Detect which cell encompasses the target text, then output its (x, y) center coordinate. 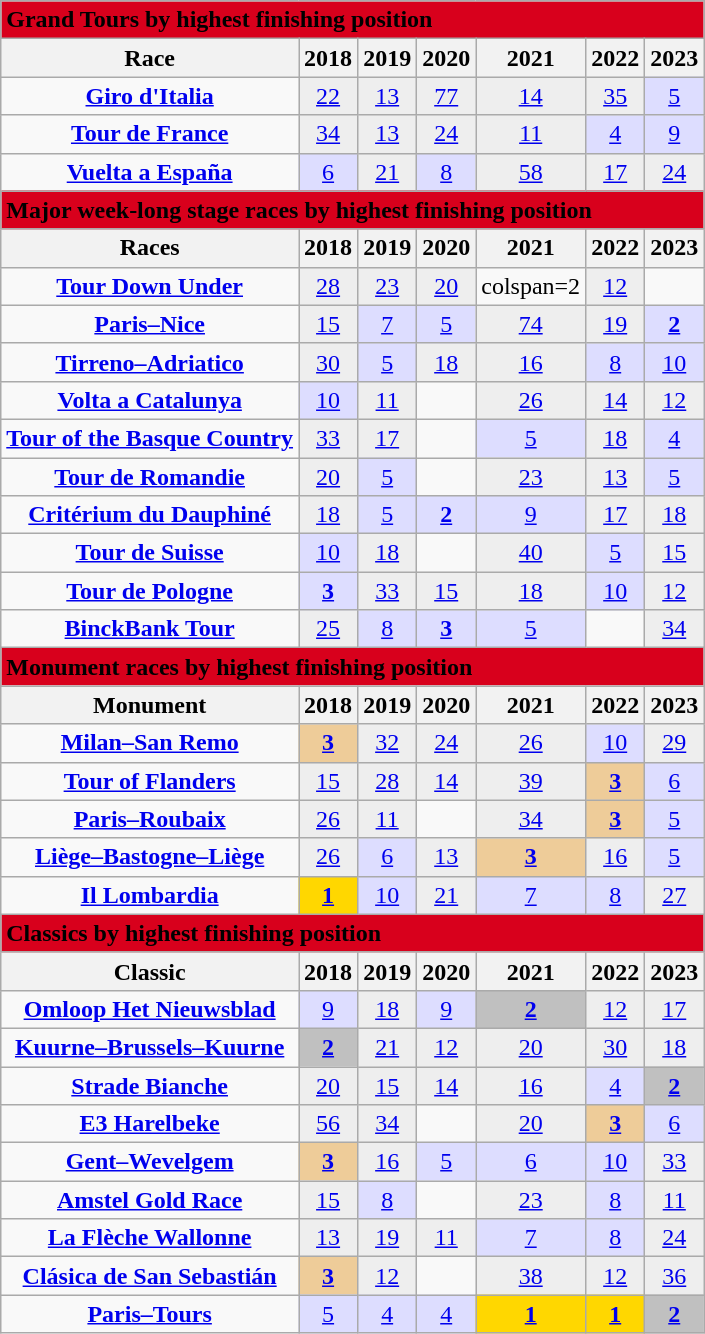
40 (531, 553)
Tour Down Under (150, 286)
39 (531, 781)
Tour of Flanders (150, 781)
E3 Harelbeke (150, 1124)
74 (531, 324)
Giro d'Italia (150, 96)
BinckBank Tour (150, 629)
38 (531, 1276)
Paris–Roubaix (150, 819)
Amstel Gold Race (150, 1200)
Tour of the Basque Country (150, 438)
Major week-long stage races by highest finishing position (352, 210)
Tour de Romandie (150, 477)
27 (674, 895)
Kuurne–Brussels–Kuurne (150, 1047)
36 (674, 1276)
Tour de Suisse (150, 553)
Grand Tours by highest finishing position (352, 20)
Races (150, 248)
Strade Bianche (150, 1085)
Race (150, 58)
Milan–San Remo (150, 743)
77 (446, 96)
22 (328, 96)
Il Lombardia (150, 895)
Vuelta a España (150, 172)
Monument (150, 705)
29 (674, 743)
Omloop Het Nieuwsblad (150, 1009)
Tour de France (150, 134)
56 (328, 1124)
58 (531, 172)
Paris–Nice (150, 324)
colspan=2 (531, 286)
Volta a Catalunya (150, 400)
Critérium du Dauphiné (150, 515)
Monument races by highest finishing position (352, 667)
Gent–Wevelgem (150, 1162)
25 (328, 629)
35 (616, 96)
Tour de Pologne (150, 591)
Liège–Bastogne–Liège (150, 857)
Classic (150, 971)
32 (388, 743)
Paris–Tours (150, 1314)
La Flèche Wallonne (150, 1238)
Clásica de San Sebastián (150, 1276)
Tirreno–Adriatico (150, 362)
Classics by highest finishing position (352, 933)
